Find where the given text appears and provide that cell's center as [X, Y] coordinate. 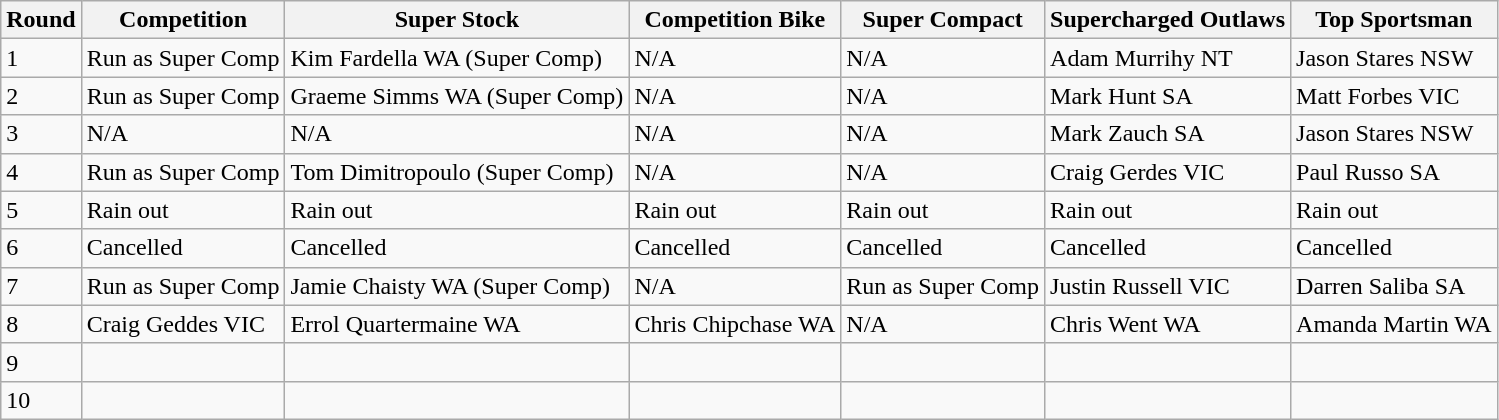
Adam Murrihy NT [1168, 58]
Competition [183, 20]
Top Sportsman [1394, 20]
Chris Went WA [1168, 324]
Chris Chipchase WA [735, 324]
Tom Dimitropoulo (Super Comp) [457, 172]
Graeme Simms WA (Super Comp) [457, 96]
Mark Hunt SA [1168, 96]
Jamie Chaisty WA (Super Comp) [457, 286]
Mark Zauch SA [1168, 134]
6 [41, 248]
Darren Saliba SA [1394, 286]
Craig Geddes VIC [183, 324]
1 [41, 58]
Amanda Martin WA [1394, 324]
Super Compact [943, 20]
7 [41, 286]
Matt Forbes VIC [1394, 96]
Supercharged Outlaws [1168, 20]
4 [41, 172]
Kim Fardella WA (Super Comp) [457, 58]
Round [41, 20]
10 [41, 400]
Paul Russo SA [1394, 172]
9 [41, 362]
Errol Quartermaine WA [457, 324]
Super Stock [457, 20]
5 [41, 210]
Craig Gerdes VIC [1168, 172]
3 [41, 134]
Justin Russell VIC [1168, 286]
Competition Bike [735, 20]
2 [41, 96]
8 [41, 324]
